Capture the cell that displays the provided text and extract its [x, y] central coordinate. 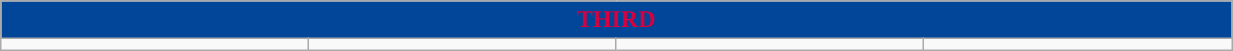
THIRD [616, 20]
